Return the [x, y] coordinate for the center point of the cell that contains the specified text.  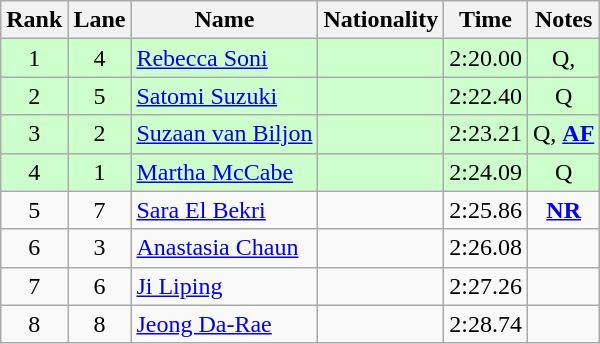
2:22.40 [486, 96]
2:23.21 [486, 134]
Suzaan van Biljon [224, 134]
2:20.00 [486, 58]
Rank [34, 20]
Name [224, 20]
Time [486, 20]
Rebecca Soni [224, 58]
2:28.74 [486, 324]
2:24.09 [486, 172]
2:25.86 [486, 210]
Jeong Da-Rae [224, 324]
Sara El Bekri [224, 210]
2:27.26 [486, 286]
Lane [100, 20]
Anastasia Chaun [224, 248]
Q, AF [563, 134]
Satomi Suzuki [224, 96]
NR [563, 210]
Notes [563, 20]
Ji Liping [224, 286]
Nationality [381, 20]
Q, [563, 58]
2:26.08 [486, 248]
Martha McCabe [224, 172]
